From the cell containing the given text, extract its center point as (x, y) coordinate. 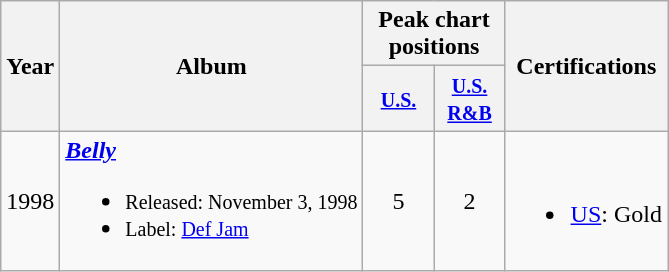
U.S. R&B (470, 98)
US: Gold (586, 201)
Peak chart positions (434, 34)
U.S. (398, 98)
1998 (30, 201)
2 (470, 201)
BellyReleased: November 3, 1998Label: Def Jam (212, 201)
Certifications (586, 66)
Year (30, 66)
Album (212, 66)
5 (398, 201)
